Output the [x, y] coordinate of the center of the cell containing the given text.  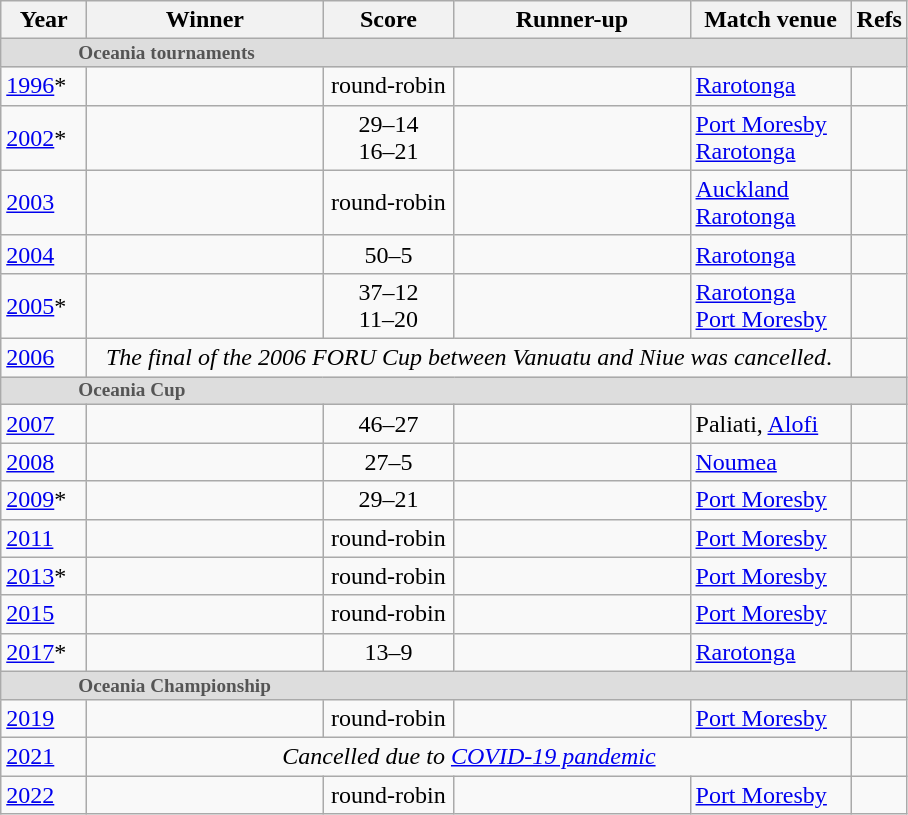
Score [388, 20]
Noumea [770, 462]
29–21 [388, 500]
Oceania Championship [454, 685]
2009* [44, 500]
The final of the 2006 FORU Cup between Vanuatu and Niue was cancelled. [469, 357]
50–5 [388, 254]
29–1416–21 [388, 138]
Port MoresbyRarotonga [770, 138]
37–1211–20 [388, 306]
2003 [44, 202]
27–5 [388, 462]
2008 [44, 462]
Cancelled due to COVID-19 pandemic [469, 757]
Runner-up [572, 20]
Paliati, Alofi [770, 424]
Match venue [770, 20]
2015 [44, 614]
Refs [879, 20]
2005* [44, 306]
46–27 [388, 424]
2017* [44, 652]
Year [44, 20]
2019 [44, 719]
1996* [44, 86]
2002* [44, 138]
2013* [44, 576]
Oceania tournaments [454, 53]
2021 [44, 757]
2006 [44, 357]
Winner [205, 20]
13–9 [388, 652]
RarotongaPort Moresby [770, 306]
2022 [44, 795]
2004 [44, 254]
Oceania Cup [454, 391]
2011 [44, 538]
AucklandRarotonga [770, 202]
2007 [44, 424]
